Find where the given text appears and provide that cell's center as [x, y] coordinate. 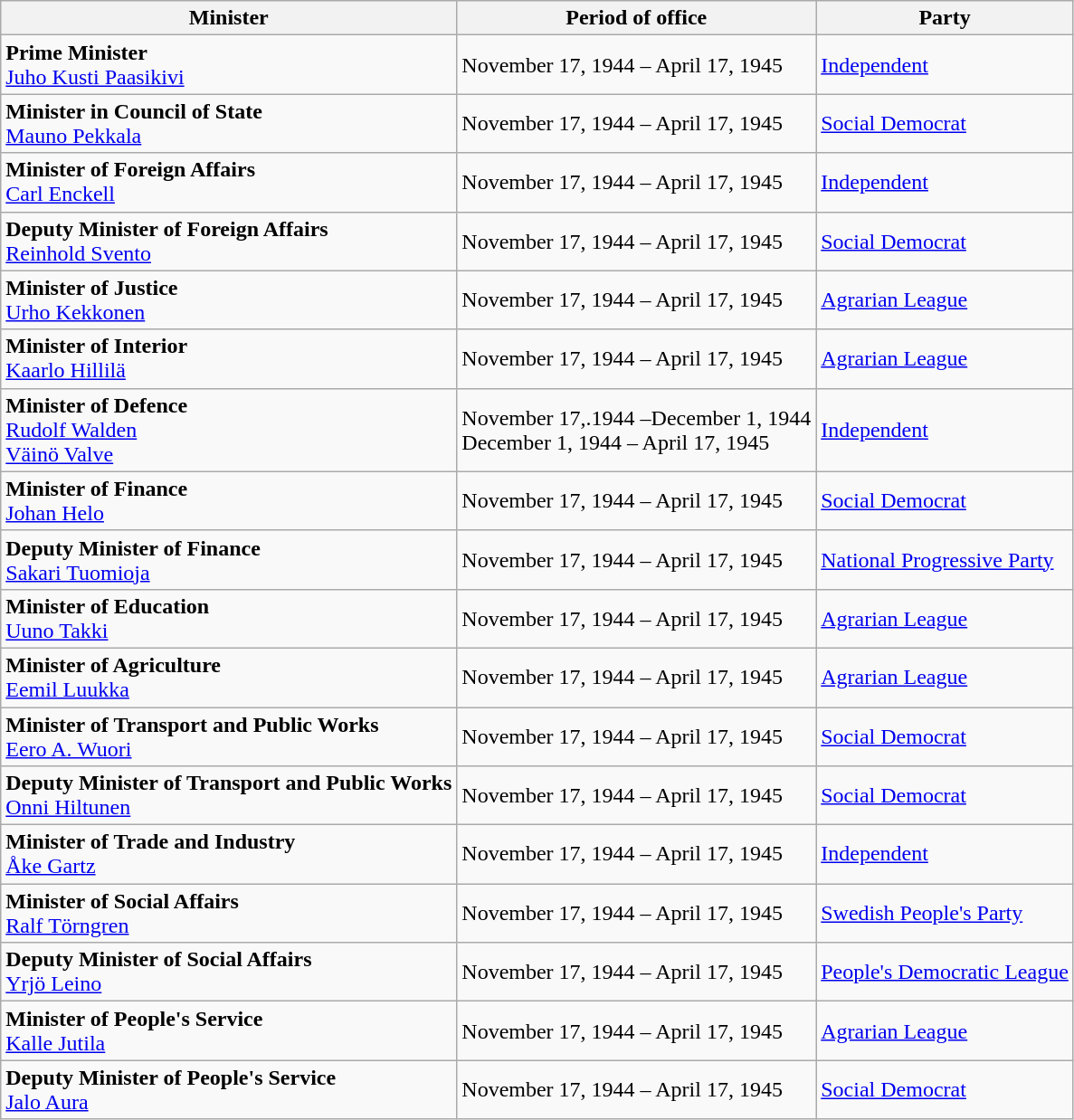
Minister of AgricultureEemil Luukka [229, 677]
Minister of EducationUuno Takki [229, 619]
National Progressive Party [945, 559]
Deputy Minister of Social AffairsYrjö Leino [229, 972]
Minister of Foreign AffairsCarl Enckell [229, 183]
People's Democratic League [945, 972]
Party [945, 18]
Minister of People's ServiceKalle Jutila [229, 1031]
Minister of FinanceJohan Helo [229, 501]
Prime Minister Juho Kusti Paasikivi [229, 65]
Minister [229, 18]
Minister of Trade and IndustryÅke Gartz [229, 854]
Minister of InteriorKaarlo Hillilä [229, 358]
November 17,.1944 –December 1, 1944 December 1, 1944 – April 17, 1945 [637, 430]
Minister of DefenceRudolf Walden Väinö Valve [229, 430]
Minister of Social AffairsRalf Törngren [229, 914]
Minister of Transport and Public Works Eero A. Wuori [229, 736]
Deputy Minister of Foreign AffairsReinhold Svento [229, 241]
Minister in Council of State Mauno Pekkala [229, 123]
Swedish People's Party [945, 914]
Period of office [637, 18]
Deputy Minister of FinanceSakari Tuomioja [229, 559]
Deputy Minister of Transport and Public WorksOnni Hiltunen [229, 796]
Deputy Minister of People's ServiceJalo Aura [229, 1089]
Minister of JusticeUrho Kekkonen [229, 300]
